Determine the (X, Y) coordinate at the center of the cell enclosing the given text.  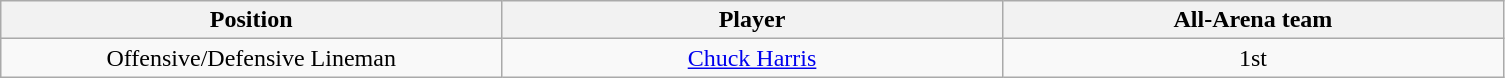
Chuck Harris (752, 58)
All-Arena team (1252, 20)
Player (752, 20)
Offensive/Defensive Lineman (252, 58)
1st (1252, 58)
Position (252, 20)
